Provide the [x, y] coordinate of the cell's center where the given text is located.  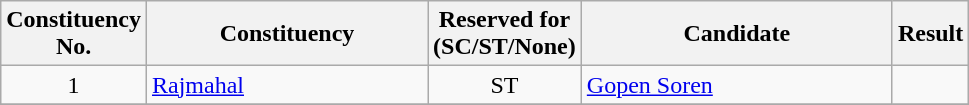
Candidate [736, 34]
Result [930, 34]
Gopen Soren [736, 85]
Constituency [286, 34]
1 [74, 85]
Reserved for(SC/ST/None) [505, 34]
Rajmahal [286, 85]
Constituency No. [74, 34]
ST [505, 85]
